Locate the cell with the specified text and output its (X, Y) center coordinate. 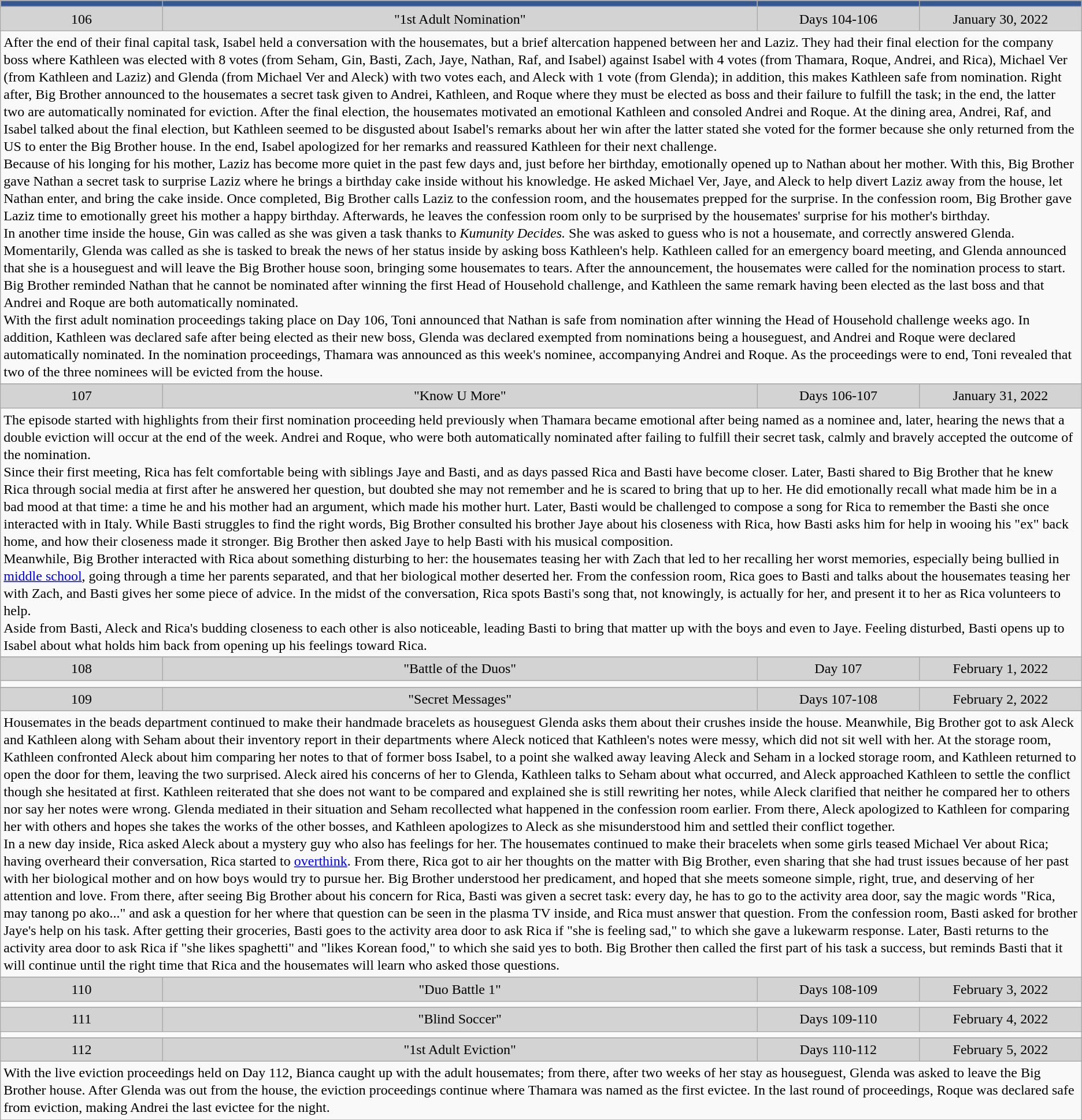
Days 108-109 (838, 989)
110 (82, 989)
Days 104-106 (838, 19)
Days 107-108 (838, 698)
108 (82, 668)
112 (82, 1050)
February 3, 2022 (1001, 989)
Days 109-110 (838, 1019)
January 31, 2022 (1001, 395)
106 (82, 19)
February 2, 2022 (1001, 698)
February 1, 2022 (1001, 668)
109 (82, 698)
107 (82, 395)
111 (82, 1019)
"Battle of the Duos" (460, 668)
"Know U More" (460, 395)
Days 110-112 (838, 1050)
"Blind Soccer" (460, 1019)
"Duo Battle 1" (460, 989)
"1st Adult Nomination" (460, 19)
January 30, 2022 (1001, 19)
"1st Adult Eviction" (460, 1050)
February 4, 2022 (1001, 1019)
"Secret Messages" (460, 698)
Days 106-107 (838, 395)
Day 107 (838, 668)
February 5, 2022 (1001, 1050)
